Provide the [x, y] coordinate of the cell's center where the given text is located.  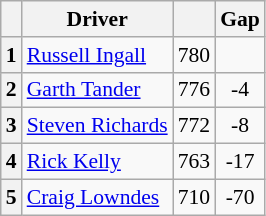
Craig Lowndes [98, 197]
-8 [240, 126]
1 [12, 55]
772 [194, 126]
776 [194, 90]
780 [194, 55]
2 [12, 90]
-4 [240, 90]
Driver [98, 19]
-70 [240, 197]
763 [194, 162]
Russell Ingall [98, 55]
Gap [240, 19]
Garth Tander [98, 90]
Rick Kelly [98, 162]
-17 [240, 162]
3 [12, 126]
5 [12, 197]
Steven Richards [98, 126]
4 [12, 162]
710 [194, 197]
